Detect which cell encompasses the target text, then output its [X, Y] center coordinate. 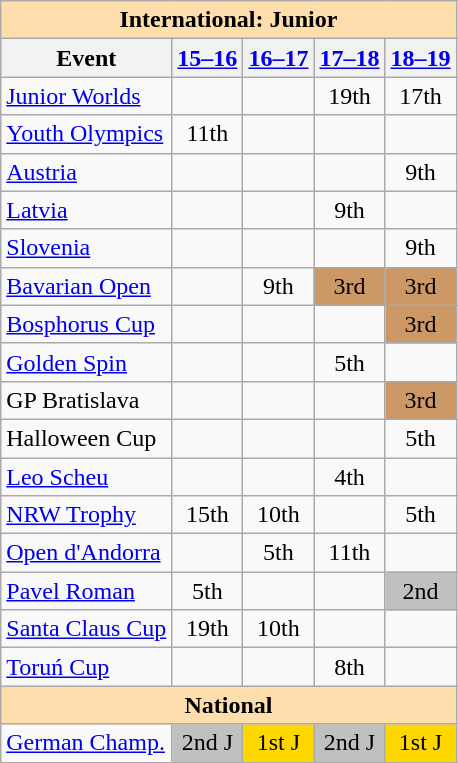
Slovenia [86, 248]
Santa Claus Cup [86, 629]
GP Bratislava [86, 400]
Bosphorus Cup [86, 324]
German Champ. [86, 743]
8th [350, 667]
17–18 [350, 58]
18–19 [420, 58]
4th [350, 477]
2nd [420, 591]
Golden Spin [86, 362]
15th [208, 515]
Pavel Roman [86, 591]
Leo Scheu [86, 477]
Event [86, 58]
Austria [86, 172]
15–16 [208, 58]
Halloween Cup [86, 438]
Bavarian Open [86, 286]
Open d'Andorra [86, 553]
NRW Trophy [86, 515]
Toruń Cup [86, 667]
17th [420, 96]
16–17 [278, 58]
Latvia [86, 210]
Youth Olympics [86, 134]
National [228, 705]
International: Junior [228, 20]
Junior Worlds [86, 96]
